For the text-containing cell, return its midpoint in [x, y] coordinate format. 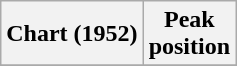
Peakposition [189, 34]
Chart (1952) [72, 34]
